Return [X, Y] of the center of cell containing provided text 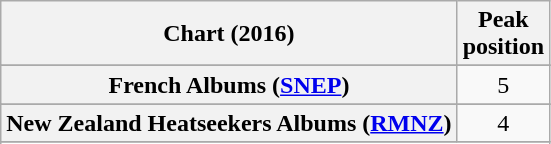
New Zealand Heatseekers Albums (RMNZ) [229, 123]
Peak position [503, 34]
French Albums (SNEP) [229, 85]
4 [503, 123]
5 [503, 85]
Chart (2016) [229, 34]
